Capture the cell that displays the provided text and extract its [X, Y] central coordinate. 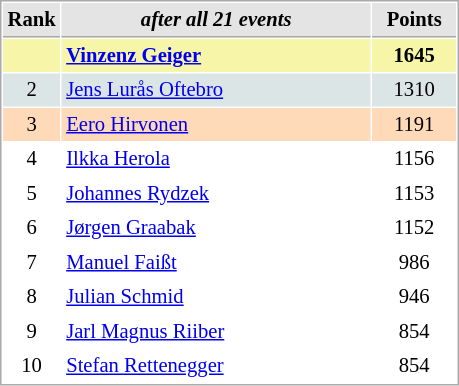
10 [32, 366]
7 [32, 262]
3 [32, 124]
Manuel Faißt [216, 262]
Points [414, 20]
986 [414, 262]
Vinzenz Geiger [216, 56]
5 [32, 194]
1152 [414, 228]
Jørgen Graabak [216, 228]
Julian Schmid [216, 296]
Stefan Rettenegger [216, 366]
2 [32, 90]
Ilkka Herola [216, 158]
Jarl Magnus Riiber [216, 332]
946 [414, 296]
9 [32, 332]
1153 [414, 194]
4 [32, 158]
1191 [414, 124]
1645 [414, 56]
Johannes Rydzek [216, 194]
1310 [414, 90]
after all 21 events [216, 20]
Rank [32, 20]
1156 [414, 158]
Jens Lurås Oftebro [216, 90]
6 [32, 228]
8 [32, 296]
Eero Hirvonen [216, 124]
